Determine the [X, Y] coordinate at the center of the cell enclosing the given text.  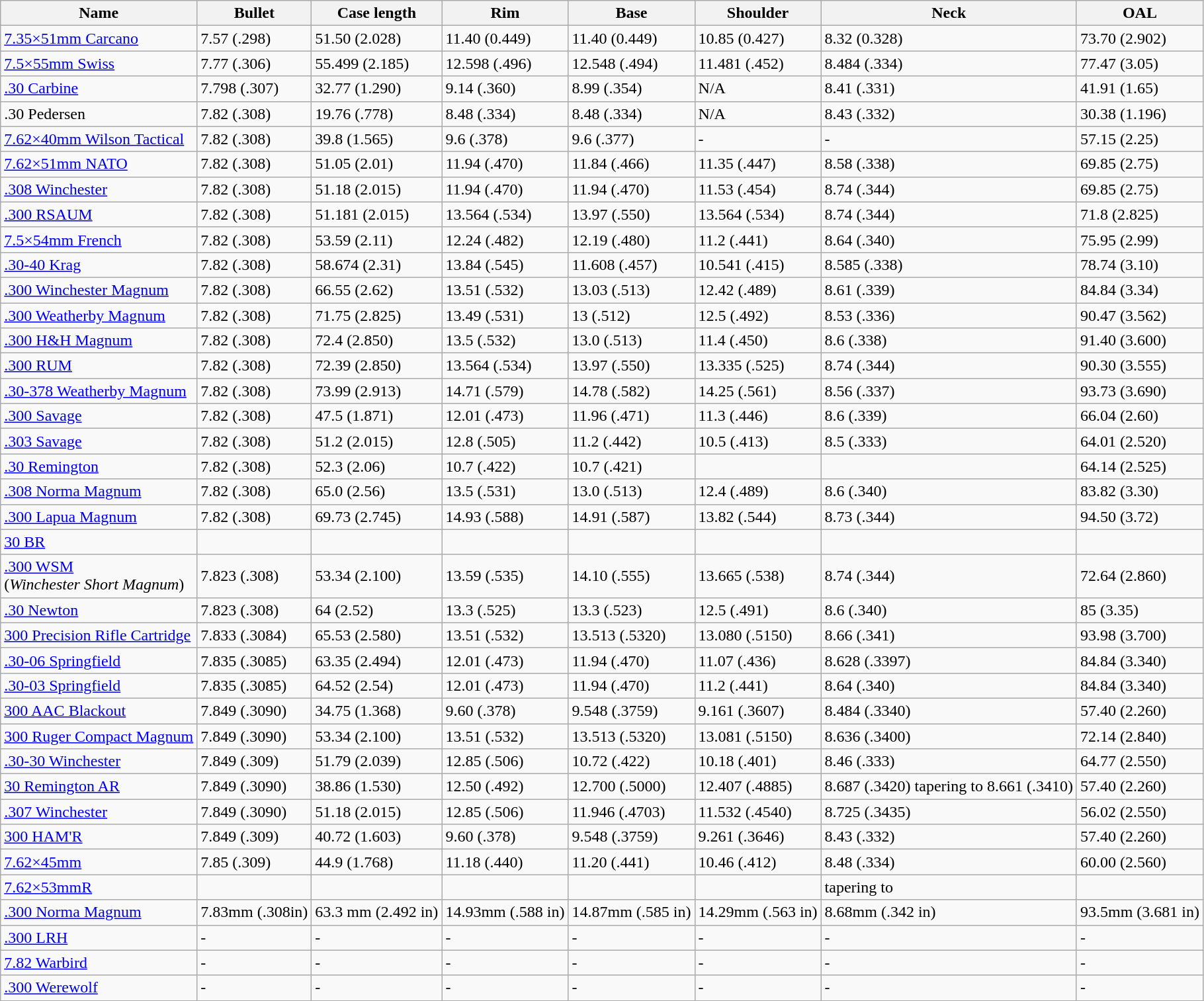
8.99 (.354) [631, 89]
41.91 (1.65) [1139, 89]
90.30 (3.555) [1139, 366]
.300 Werewolf [99, 988]
64.01 (2.520) [1139, 441]
64.14 (2.525) [1139, 466]
51.2 (2.015) [377, 441]
14.25 (.561) [758, 391]
13.3 (.523) [631, 610]
13.5 (.531) [505, 492]
7.35×51mm Carcano [99, 38]
8.484 (.334) [949, 64]
65.0 (2.56) [377, 492]
93.5mm (3.681 in) [1139, 912]
75.95 (2.99) [1139, 239]
.300 Winchester Magnum [99, 290]
8.53 (.336) [949, 316]
8.5 (.333) [949, 441]
11.18 (.440) [505, 862]
8.58 (.338) [949, 164]
.300 Lapua Magnum [99, 517]
10.85 (0.427) [758, 38]
.300 RUM [99, 366]
8.6 (.339) [949, 416]
12.700 (.5000) [631, 787]
69.73 (2.745) [377, 517]
57.15 (2.25) [1139, 139]
10.46 (.412) [758, 862]
7.85 (.309) [254, 862]
91.40 (3.600) [1139, 341]
11.53 (.454) [758, 189]
39.8 (1.565) [377, 139]
8.687 (.3420) tapering to 8.661 (.3410) [949, 787]
8.68mm (.342 in) [949, 912]
47.5 (1.871) [377, 416]
Bullet [254, 13]
78.74 (3.10) [1139, 265]
12.42 (.489) [758, 290]
300 AAC Blackout [99, 711]
85 (3.35) [1139, 610]
8.61 (.339) [949, 290]
.300 LRH [99, 937]
53.59 (2.11) [377, 239]
.30 Pedersen [99, 114]
11.946 (.4703) [631, 812]
13.081 (.5150) [758, 736]
9.161 (.3607) [758, 711]
51.50 (2.028) [377, 38]
13.49 (.531) [505, 316]
14.91 (.587) [631, 517]
Rim [505, 13]
72.4 (2.850) [377, 341]
13 (.512) [631, 316]
64.52 (2.54) [377, 685]
12.50 (.492) [505, 787]
11.532 (.4540) [758, 812]
.30-06 Springfield [99, 660]
7.5×54mm French [99, 239]
.308 Norma Magnum [99, 492]
8.628 (.3397) [949, 660]
90.47 (3.562) [1139, 316]
.300 Weatherby Magnum [99, 316]
10.72 (.422) [631, 762]
9.6 (.378) [505, 139]
.30 Newton [99, 610]
13.84 (.545) [505, 265]
13.335 (.525) [758, 366]
Case length [377, 13]
77.47 (3.05) [1139, 64]
30 Remington AR [99, 787]
44.9 (1.768) [377, 862]
11.4 (.450) [758, 341]
13.080 (.5150) [758, 635]
19.76 (.778) [377, 114]
11.2 (.442) [631, 441]
.303 Savage [99, 441]
7.62×51mm NATO [99, 164]
8.41 (.331) [949, 89]
11.84 (.466) [631, 164]
8.585 (.338) [949, 265]
12.407 (.4885) [758, 787]
51.05 (2.01) [377, 164]
11.96 (.471) [631, 416]
.30-378 Weatherby Magnum [99, 391]
13.665 (.538) [758, 576]
.308 Winchester [99, 189]
8.46 (.333) [949, 762]
7.833 (.3084) [254, 635]
60.00 (2.560) [1139, 862]
8.725 (.3435) [949, 812]
51.79 (2.039) [377, 762]
14.71 (.579) [505, 391]
72.39 (2.850) [377, 366]
.300 H&H Magnum [99, 341]
14.93mm (.588 in) [505, 912]
10.541 (.415) [758, 265]
14.10 (.555) [631, 576]
8.484 (.3340) [949, 711]
11.608 (.457) [631, 265]
11.07 (.436) [758, 660]
8.636 (.3400) [949, 736]
300 Precision Rifle Cartridge [99, 635]
.300 Savage [99, 416]
7.5×55mm Swiss [99, 64]
8.32 (0.328) [949, 38]
12.24 (.482) [505, 239]
Name [99, 13]
14.93 (.588) [505, 517]
.30-40 Krag [99, 265]
12.598 (.496) [505, 64]
40.72 (1.603) [377, 837]
12.5 (.491) [758, 610]
65.53 (2.580) [377, 635]
13.59 (.535) [505, 576]
.300 RSAUM [99, 214]
11.35 (.447) [758, 164]
34.75 (1.368) [377, 711]
84.84 (3.34) [1139, 290]
71.8 (2.825) [1139, 214]
63.3 mm (2.492 in) [377, 912]
94.50 (3.72) [1139, 517]
.30 Remington [99, 466]
300 Ruger Compact Magnum [99, 736]
9.14 (.360) [505, 89]
10.5 (.413) [758, 441]
11.3 (.446) [758, 416]
83.82 (3.30) [1139, 492]
30 BR [99, 542]
30.38 (1.196) [1139, 114]
.300 Norma Magnum [99, 912]
.307 Winchester [99, 812]
12.19 (.480) [631, 239]
8.56 (.337) [949, 391]
56.02 (2.550) [1139, 812]
55.499 (2.185) [377, 64]
8.73 (.344) [949, 517]
11.481 (.452) [758, 64]
64 (2.52) [377, 610]
12.4 (.489) [758, 492]
7.83mm (.308in) [254, 912]
72.14 (2.840) [1139, 736]
71.75 (2.825) [377, 316]
8.6 (.338) [949, 341]
.30-03 Springfield [99, 685]
tapering to [949, 887]
.30-30 Winchester [99, 762]
7.62×40mm Wilson Tactical [99, 139]
66.04 (2.60) [1139, 416]
7.62×45mm [99, 862]
73.99 (2.913) [377, 391]
93.73 (3.690) [1139, 391]
13.5 (.532) [505, 341]
11.20 (.441) [631, 862]
14.29mm (.563 in) [758, 912]
52.3 (2.06) [377, 466]
63.35 (2.494) [377, 660]
12.5 (.492) [758, 316]
8.66 (.341) [949, 635]
58.674 (2.31) [377, 265]
10.18 (.401) [758, 762]
38.86 (1.530) [377, 787]
10.7 (.422) [505, 466]
13.82 (.544) [758, 517]
.300 WSM(Winchester Short Magnum) [99, 576]
7.798 (.307) [254, 89]
12.548 (.494) [631, 64]
51.181 (2.015) [377, 214]
.30 Carbine [99, 89]
7.77 (.306) [254, 64]
12.8 (.505) [505, 441]
7.82 Warbird [99, 963]
73.70 (2.902) [1139, 38]
7.62×53mmR [99, 887]
10.7 (.421) [631, 466]
9.6 (.377) [631, 139]
13.03 (.513) [631, 290]
7.57 (.298) [254, 38]
66.55 (2.62) [377, 290]
93.98 (3.700) [1139, 635]
32.77 (1.290) [377, 89]
Base [631, 13]
64.77 (2.550) [1139, 762]
300 HAM'R [99, 837]
Neck [949, 13]
14.78 (.582) [631, 391]
13.3 (.525) [505, 610]
14.87mm (.585 in) [631, 912]
9.261 (.3646) [758, 837]
72.64 (2.860) [1139, 576]
Shoulder [758, 13]
OAL [1139, 13]
